Determine the [x, y] coordinate at the center of the cell enclosing the given text.  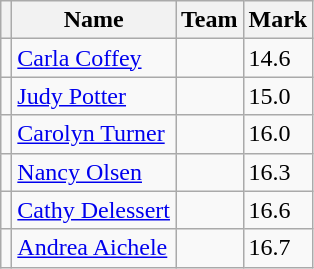
16.0 [278, 134]
15.0 [278, 96]
Name [94, 20]
16.6 [278, 210]
Team [210, 20]
Carla Coffey [94, 58]
Judy Potter [94, 96]
Carolyn Turner [94, 134]
Nancy Olsen [94, 172]
Andrea Aichele [94, 248]
16.7 [278, 248]
Mark [278, 20]
16.3 [278, 172]
14.6 [278, 58]
Cathy Delessert [94, 210]
